Output the [x, y] coordinate of the center of the cell containing the given text.  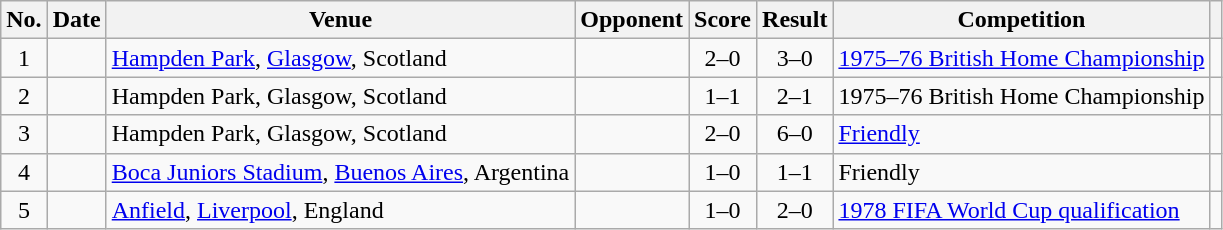
Anfield, Liverpool, England [340, 210]
Date [76, 20]
5 [24, 210]
Opponent [632, 20]
Result [795, 20]
2–1 [795, 96]
3–0 [795, 58]
Boca Juniors Stadium, Buenos Aires, Argentina [340, 172]
No. [24, 20]
1 [24, 58]
2 [24, 96]
Competition [1022, 20]
6–0 [795, 134]
Venue [340, 20]
3 [24, 134]
4 [24, 172]
1978 FIFA World Cup qualification [1022, 210]
Score [723, 20]
